Search for the cell housing the specified text and yield its [x, y] center coordinate. 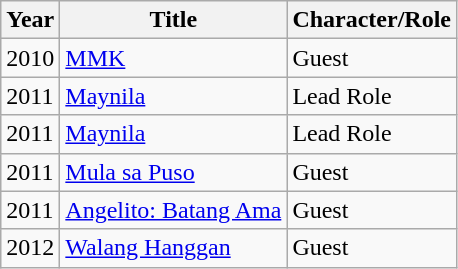
Title [174, 20]
2012 [30, 248]
Walang Hanggan [174, 248]
Mula sa Puso [174, 172]
Character/Role [372, 20]
Angelito: Batang Ama [174, 210]
Year [30, 20]
MMK [174, 58]
2010 [30, 58]
